Extract the (X, Y) coordinate from the center of the cell holding the provided text.  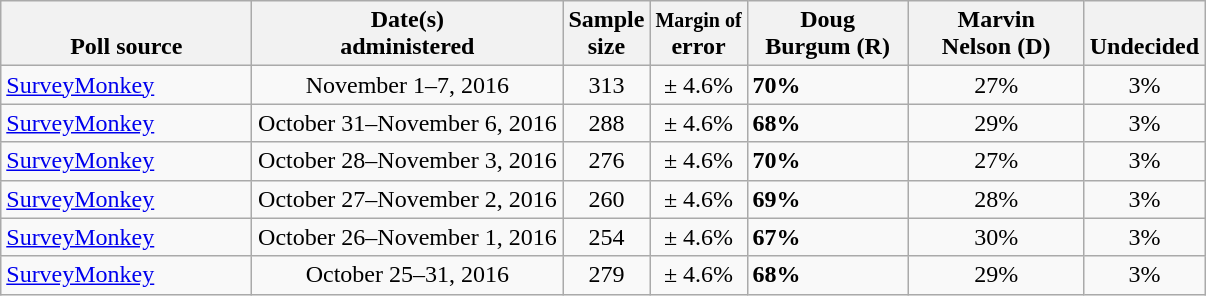
November 1–7, 2016 (408, 85)
Undecided (1144, 34)
Margin oferror (698, 34)
260 (606, 199)
313 (606, 85)
DougBurgum (R) (828, 34)
69% (828, 199)
October 31–November 6, 2016 (408, 123)
October 25–31, 2016 (408, 275)
Date(s)administered (408, 34)
October 27–November 2, 2016 (408, 199)
28% (996, 199)
30% (996, 237)
October 28–November 3, 2016 (408, 161)
Poll source (126, 34)
279 (606, 275)
October 26–November 1, 2016 (408, 237)
MarvinNelson (D) (996, 34)
288 (606, 123)
276 (606, 161)
254 (606, 237)
Samplesize (606, 34)
67% (828, 237)
